Locate the cell with the specified text and output its (x, y) center coordinate. 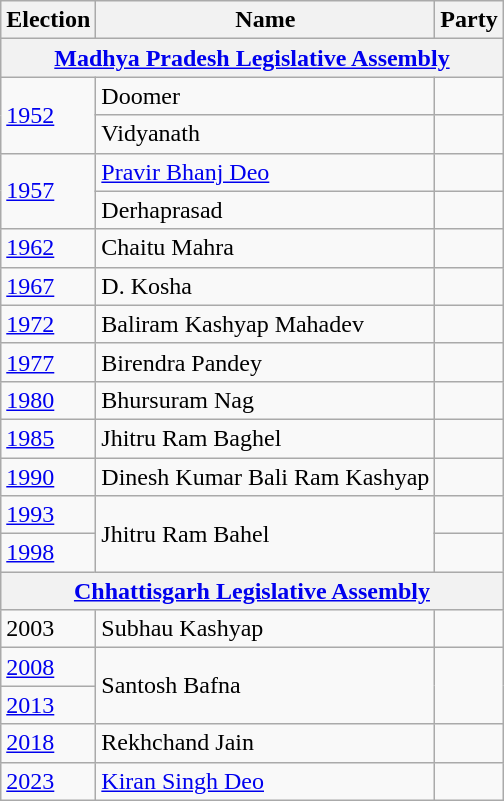
Bhursuram Nag (266, 400)
1980 (48, 400)
Chaitu Mahra (266, 248)
Subhau Kashyap (266, 629)
Election (48, 20)
1967 (48, 286)
2008 (48, 667)
Pravir Bhanj Deo (266, 172)
Derhaprasad (266, 210)
1993 (48, 515)
Dinesh Kumar Bali Ram Kashyap (266, 477)
2023 (48, 781)
1977 (48, 362)
1972 (48, 324)
Chhattisgarh Legislative Assembly (252, 591)
1998 (48, 553)
1952 (48, 115)
Jhitru Ram Bahel (266, 534)
Kiran Singh Deo (266, 781)
1985 (48, 438)
Jhitru Ram Baghel (266, 438)
Birendra Pandey (266, 362)
2003 (48, 629)
2018 (48, 743)
Doomer (266, 96)
Name (266, 20)
Party (469, 20)
D. Kosha (266, 286)
Rekhchand Jain (266, 743)
Vidyanath (266, 134)
1962 (48, 248)
Baliram Kashyap Mahadev (266, 324)
Santosh Bafna (266, 686)
1990 (48, 477)
2013 (48, 705)
Madhya Pradesh Legislative Assembly (252, 58)
1957 (48, 191)
